Extract the [X, Y] coordinate from the center of the cell holding the provided text.  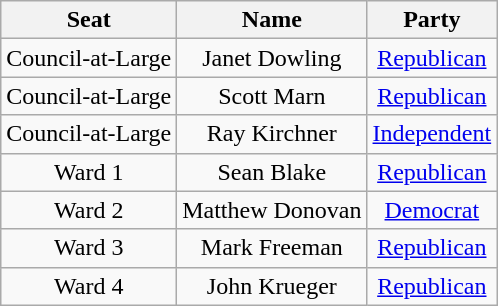
Democrat [432, 210]
Ward 2 [89, 210]
Party [432, 20]
Ray Kirchner [272, 134]
Ward 4 [89, 286]
Ward 1 [89, 172]
Matthew Donovan [272, 210]
Mark Freeman [272, 248]
Janet Dowling [272, 58]
Name [272, 20]
Sean Blake [272, 172]
Ward 3 [89, 248]
Independent [432, 134]
Seat [89, 20]
John Krueger [272, 286]
Scott Marn [272, 96]
